Pinpoint the cell where the given text exists, returning its [X, Y] midpoint coordinate. 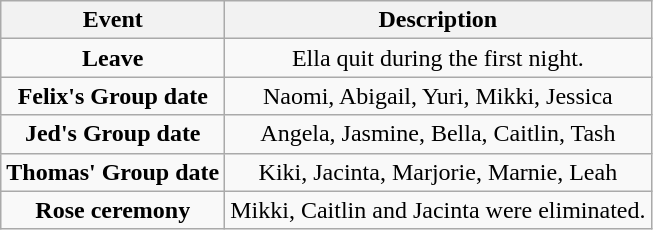
Thomas' Group date [113, 172]
Ella quit during the first night. [438, 58]
Naomi, Abigail, Yuri, Mikki, Jessica [438, 96]
Rose ceremony [113, 210]
Kiki, Jacinta, Marjorie, Marnie, Leah [438, 172]
Jed's Group date [113, 134]
Description [438, 20]
Mikki, Caitlin and Jacinta were eliminated. [438, 210]
Felix's Group date [113, 96]
Leave [113, 58]
Angela, Jasmine, Bella, Caitlin, Tash [438, 134]
Event [113, 20]
